Locate the cell with the specified text and output its [X, Y] center coordinate. 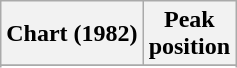
Chart (1982) [72, 34]
Peak position [189, 34]
